Find where the given text appears and provide that cell's center as [X, Y] coordinate. 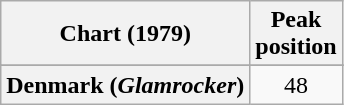
48 [296, 85]
Chart (1979) [126, 34]
Peakposition [296, 34]
Denmark (Glamrocker) [126, 85]
